Search for the cell housing the specified text and yield its [X, Y] center coordinate. 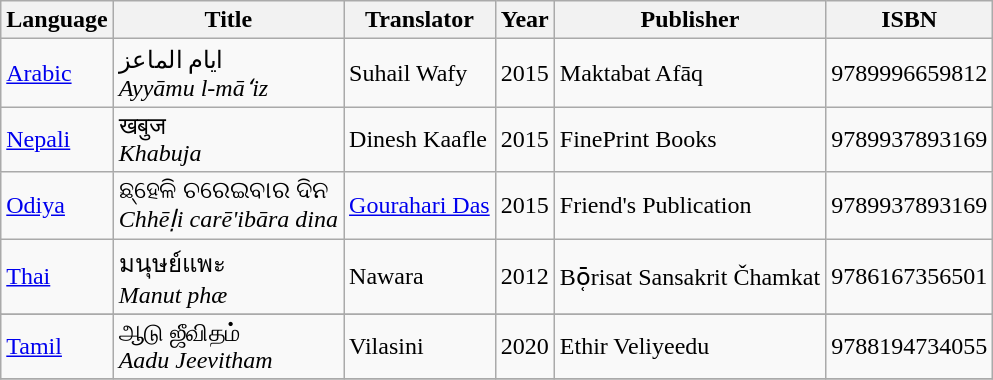
Nawara [420, 276]
Year [524, 20]
Translator [420, 20]
9788194734055 [910, 346]
2020 [524, 346]
Ethir Veliyeedu [690, 346]
9789996659812 [910, 73]
Maktabat Afāq [690, 73]
Gourahari Das [420, 206]
ISBN [910, 20]
2012 [524, 276]
Title [228, 20]
มนุษย์แพะ Manut phæ [228, 276]
Friend's Publication [690, 206]
Bō̜risat Sansakrit Čhamkat [690, 276]
ஆடு ஜீவிதம் Aadu Jeevitham [228, 346]
Tamil [57, 346]
Dinesh Kaafle [420, 140]
Thai [57, 276]
Publisher [690, 20]
Odiya [57, 206]
ايام الماعز Ayyāmu l-māʻiz [228, 73]
Suhail Wafy [420, 73]
9786167356501 [910, 276]
Language [57, 20]
Nepali [57, 140]
Vilasini [420, 346]
ଛ୍ହେଳି ଚରେଇବାର ଦିନ Chhēḷi carē'ibāra dina [228, 206]
FinePrint Books [690, 140]
खबुज Khabuja [228, 140]
Arabic [57, 73]
